Detect which cell encompasses the target text, then output its (X, Y) center coordinate. 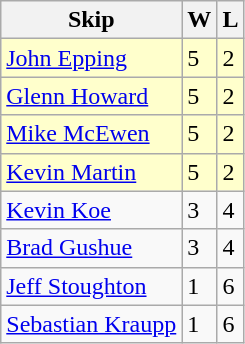
W (200, 20)
Jeff Stoughton (92, 286)
John Epping (92, 58)
Kevin Martin (92, 172)
Sebastian Kraupp (92, 324)
Skip (92, 20)
Kevin Koe (92, 210)
Brad Gushue (92, 248)
Mike McEwen (92, 134)
L (230, 20)
Glenn Howard (92, 96)
